Identify which cell holds the provided text, then report its [x, y] central coordinate. 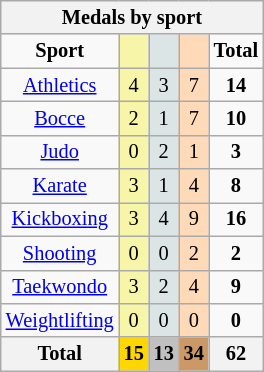
13 [164, 354]
Taekwondo [60, 287]
Karate [60, 186]
15 [134, 354]
8 [236, 186]
Weightlifting [60, 320]
14 [236, 85]
Sport [60, 51]
Bocce [60, 118]
Shooting [60, 253]
Medals by sport [132, 17]
Kickboxing [60, 219]
34 [194, 354]
10 [236, 118]
16 [236, 219]
62 [236, 354]
Judo [60, 152]
Athletics [60, 85]
